Find where the given text appears and provide that cell's center as (x, y) coordinate. 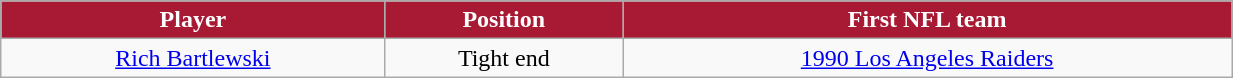
First NFL team (928, 20)
1990 Los Angeles Raiders (928, 58)
Player (193, 20)
Tight end (504, 58)
Rich Bartlewski (193, 58)
Position (504, 20)
